Detect which cell encompasses the target text, then output its (x, y) center coordinate. 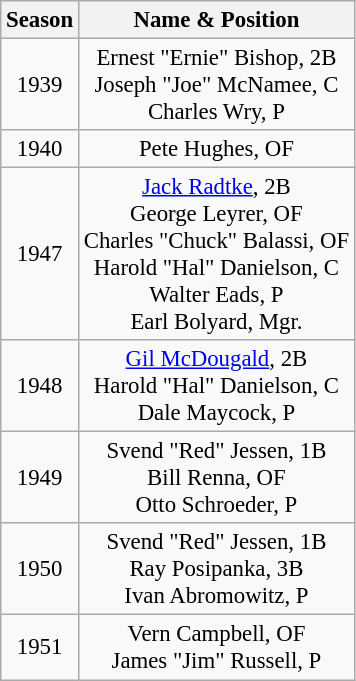
Ernest "Ernie" Bishop, 2BJoseph "Joe" McNamee, CCharles Wry, P (216, 85)
1948 (40, 386)
1947 (40, 254)
1951 (40, 648)
1940 (40, 149)
1939 (40, 85)
Svend "Red" Jessen, 1BRay Posipanka, 3BIvan Abromowitz, P (216, 570)
Jack Radtke, 2BGeorge Leyrer, OFCharles "Chuck" Balassi, OFHarold "Hal" Danielson, CWalter Eads, PEarl Bolyard, Mgr. (216, 254)
1950 (40, 570)
1949 (40, 478)
Vern Campbell, OFJames "Jim" Russell, P (216, 648)
Svend "Red" Jessen, 1BBill Renna, OFOtto Schroeder, P (216, 478)
Name & Position (216, 20)
Gil McDougald, 2BHarold "Hal" Danielson, CDale Maycock, P (216, 386)
Pete Hughes, OF (216, 149)
Season (40, 20)
